Pinpoint the cell where the given text exists, returning its [X, Y] midpoint coordinate. 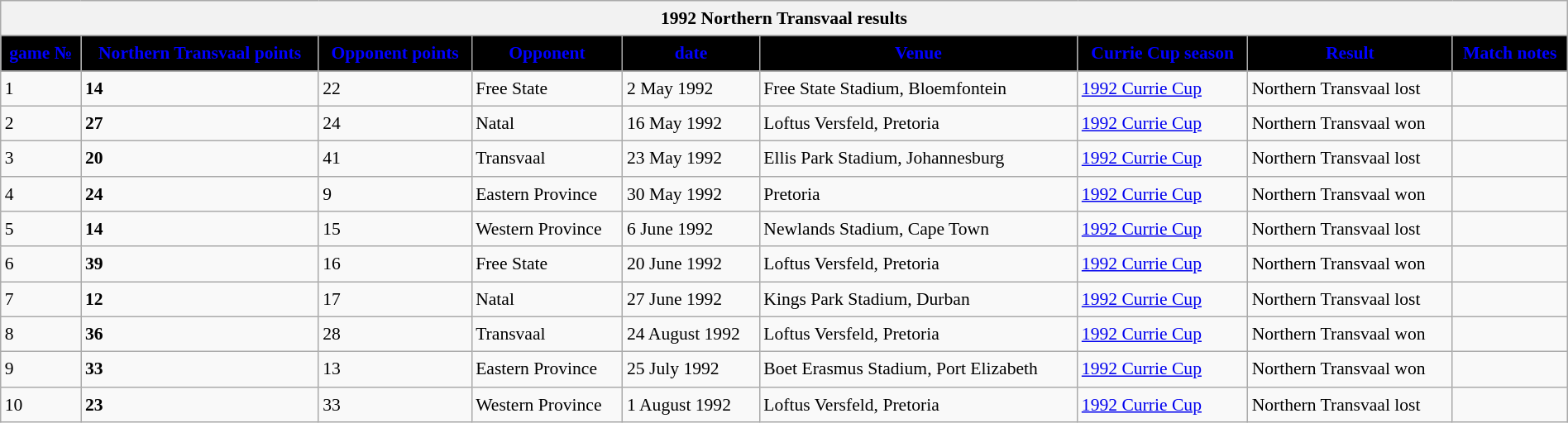
6 June 1992 [691, 230]
23 May 1992 [691, 159]
28 [395, 335]
25 July 1992 [691, 370]
Pretoria [918, 195]
Kings Park Stadium, Durban [918, 299]
30 May 1992 [691, 195]
2 May 1992 [691, 89]
Venue [918, 55]
20 [200, 159]
4 [41, 195]
3 [41, 159]
8 [41, 335]
17 [395, 299]
24 August 1992 [691, 335]
6 [41, 264]
12 [200, 299]
Match notes [1510, 55]
27 [200, 124]
Boet Erasmus Stadium, Port Elizabeth [918, 370]
1992 Northern Transvaal results [784, 18]
2 [41, 124]
date [691, 55]
10 [41, 405]
Opponent [547, 55]
16 May 1992 [691, 124]
Result [1350, 55]
36 [200, 335]
22 [395, 89]
game № [41, 55]
23 [200, 405]
Ellis Park Stadium, Johannesburg [918, 159]
20 June 1992 [691, 264]
41 [395, 159]
5 [41, 230]
Northern Transvaal points [200, 55]
15 [395, 230]
27 June 1992 [691, 299]
Opponent points [395, 55]
7 [41, 299]
1 [41, 89]
1 August 1992 [691, 405]
Currie Cup season [1163, 55]
16 [395, 264]
Newlands Stadium, Cape Town [918, 230]
Free State Stadium, Bloemfontein [918, 89]
39 [200, 264]
13 [395, 370]
